Scan for the cell matching the given text and deliver its [x, y] coordinate at center. 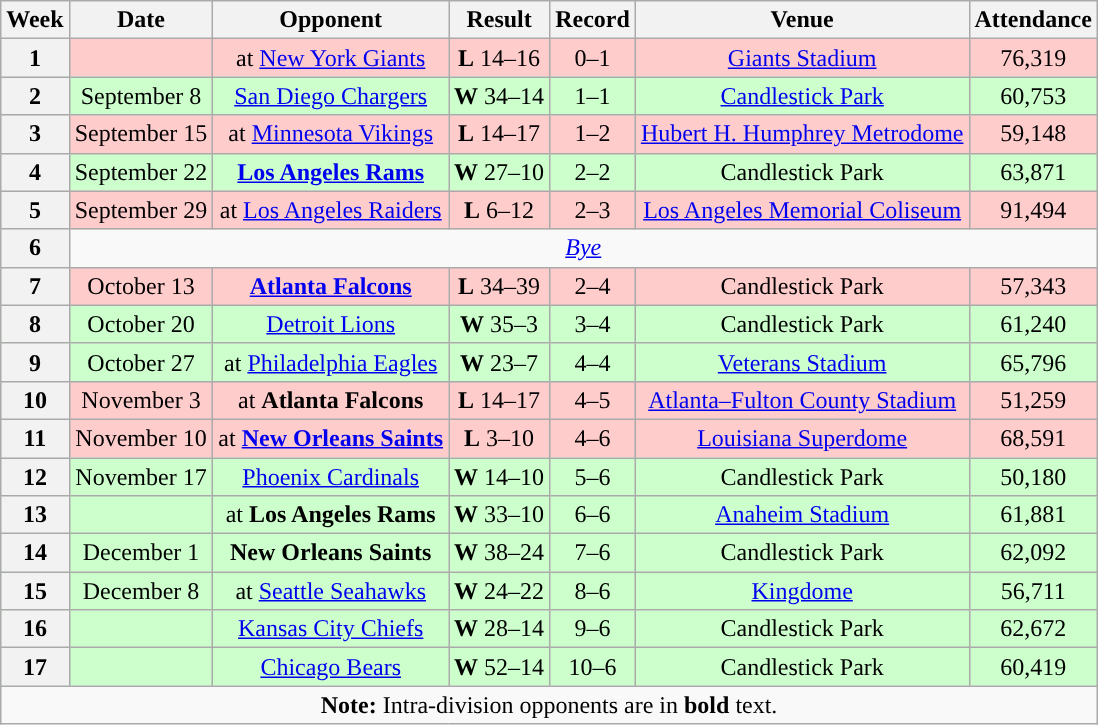
W 14–10 [500, 477]
L 14–16 [500, 58]
3–4 [593, 324]
at Los Angeles Rams [331, 515]
December 8 [141, 591]
8 [35, 324]
11 [35, 438]
September 8 [141, 96]
W 38–24 [500, 553]
8–6 [593, 591]
W 52–14 [500, 667]
2–3 [593, 210]
Record [593, 20]
Giants Stadium [802, 58]
13 [35, 515]
September 29 [141, 210]
1 [35, 58]
September 22 [141, 172]
Atlanta–Fulton County Stadium [802, 400]
50,180 [1033, 477]
Opponent [331, 20]
91,494 [1033, 210]
4 [35, 172]
0–1 [593, 58]
W 34–14 [500, 96]
1–2 [593, 134]
September 15 [141, 134]
56,711 [1033, 591]
Hubert H. Humphrey Metrodome [802, 134]
1–1 [593, 96]
16 [35, 629]
October 13 [141, 286]
Chicago Bears [331, 667]
Date [141, 20]
at New Orleans Saints [331, 438]
2–2 [593, 172]
17 [35, 667]
Veterans Stadium [802, 362]
San Diego Chargers [331, 96]
3 [35, 134]
62,092 [1033, 553]
10–6 [593, 667]
Result [500, 20]
15 [35, 591]
at Minnesota Vikings [331, 134]
Phoenix Cardinals [331, 477]
at Atlanta Falcons [331, 400]
4–5 [593, 400]
4–6 [593, 438]
63,871 [1033, 172]
7–6 [593, 553]
61,240 [1033, 324]
5–6 [593, 477]
W 23–7 [500, 362]
Kingdome [802, 591]
62,672 [1033, 629]
6 [35, 248]
9 [35, 362]
Attendance [1033, 20]
65,796 [1033, 362]
12 [35, 477]
9–6 [593, 629]
L 3–10 [500, 438]
W 33–10 [500, 515]
2 [35, 96]
7 [35, 286]
New Orleans Saints [331, 553]
10 [35, 400]
L 34–39 [500, 286]
Kansas City Chiefs [331, 629]
W 27–10 [500, 172]
76,319 [1033, 58]
60,419 [1033, 667]
Louisiana Superdome [802, 438]
December 1 [141, 553]
5 [35, 210]
Detroit Lions [331, 324]
51,259 [1033, 400]
Venue [802, 20]
57,343 [1033, 286]
59,148 [1033, 134]
October 27 [141, 362]
at Los Angeles Raiders [331, 210]
November 10 [141, 438]
W 24–22 [500, 591]
2–4 [593, 286]
November 17 [141, 477]
6–6 [593, 515]
W 28–14 [500, 629]
L 6–12 [500, 210]
4–4 [593, 362]
61,881 [1033, 515]
Note: Intra-division opponents are in bold text. [550, 705]
Anaheim Stadium [802, 515]
November 3 [141, 400]
60,753 [1033, 96]
Los Angeles Memorial Coliseum [802, 210]
at Philadelphia Eagles [331, 362]
Atlanta Falcons [331, 286]
14 [35, 553]
68,591 [1033, 438]
October 20 [141, 324]
W 35–3 [500, 324]
at Seattle Seahawks [331, 591]
Bye [583, 248]
Week [35, 20]
Los Angeles Rams [331, 172]
at New York Giants [331, 58]
